Search for the cell housing the specified text and yield its [X, Y] center coordinate. 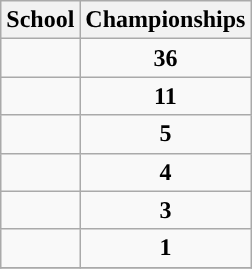
36 [166, 58]
School [40, 20]
5 [166, 134]
11 [166, 96]
3 [166, 210]
1 [166, 248]
Championships [166, 20]
4 [166, 172]
